Capture the cell that displays the provided text and extract its [x, y] central coordinate. 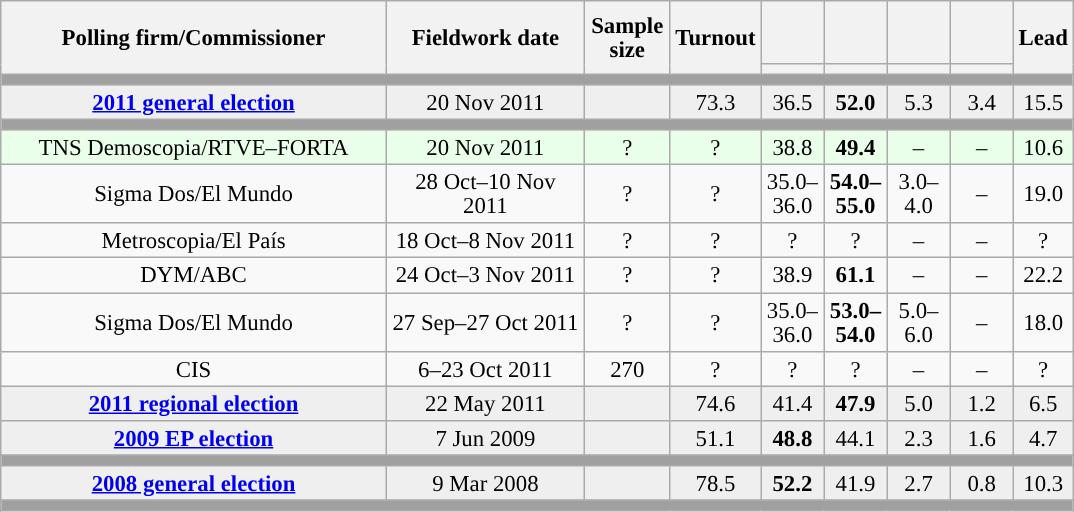
41.9 [856, 484]
52.2 [792, 484]
3.0–4.0 [918, 194]
24 Oct–3 Nov 2011 [485, 276]
TNS Demoscopia/RTVE–FORTA [194, 148]
1.2 [982, 404]
2.3 [918, 438]
2008 general election [194, 484]
10.6 [1043, 148]
10.3 [1043, 484]
52.0 [856, 102]
DYM/ABC [194, 276]
48.8 [792, 438]
49.4 [856, 148]
270 [627, 368]
5.0 [918, 404]
Lead [1043, 38]
53.0–54.0 [856, 322]
22.2 [1043, 276]
0.8 [982, 484]
44.1 [856, 438]
Fieldwork date [485, 38]
38.9 [792, 276]
5.3 [918, 102]
27 Sep–27 Oct 2011 [485, 322]
Turnout [716, 38]
74.6 [716, 404]
47.9 [856, 404]
3.4 [982, 102]
19.0 [1043, 194]
78.5 [716, 484]
6–23 Oct 2011 [485, 368]
28 Oct–10 Nov 2011 [485, 194]
54.0–55.0 [856, 194]
6.5 [1043, 404]
36.5 [792, 102]
38.8 [792, 148]
2011 regional election [194, 404]
9 Mar 2008 [485, 484]
1.6 [982, 438]
4.7 [1043, 438]
73.3 [716, 102]
15.5 [1043, 102]
2011 general election [194, 102]
22 May 2011 [485, 404]
18.0 [1043, 322]
61.1 [856, 276]
Metroscopia/El País [194, 242]
Polling firm/Commissioner [194, 38]
2.7 [918, 484]
7 Jun 2009 [485, 438]
CIS [194, 368]
18 Oct–8 Nov 2011 [485, 242]
Sample size [627, 38]
41.4 [792, 404]
51.1 [716, 438]
5.0–6.0 [918, 322]
2009 EP election [194, 438]
